Output the (X, Y) coordinate of the center of the cell containing the given text.  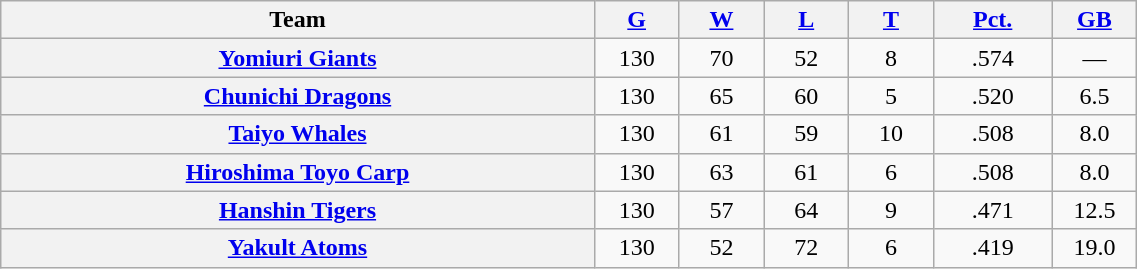
Hanshin Tigers (298, 210)
63 (722, 172)
10 (892, 134)
8 (892, 58)
70 (722, 58)
T (892, 20)
GB (1094, 20)
59 (806, 134)
G (636, 20)
5 (892, 96)
W (722, 20)
64 (806, 210)
L (806, 20)
Yomiuri Giants (298, 58)
19.0 (1094, 248)
Hiroshima Toyo Carp (298, 172)
.419 (992, 248)
9 (892, 210)
12.5 (1094, 210)
.520 (992, 96)
Chunichi Dragons (298, 96)
Taiyo Whales (298, 134)
— (1094, 58)
6.5 (1094, 96)
.574 (992, 58)
Team (298, 20)
57 (722, 210)
Yakult Atoms (298, 248)
65 (722, 96)
.471 (992, 210)
60 (806, 96)
72 (806, 248)
Pct. (992, 20)
